Return [x, y] of the center of cell containing provided text 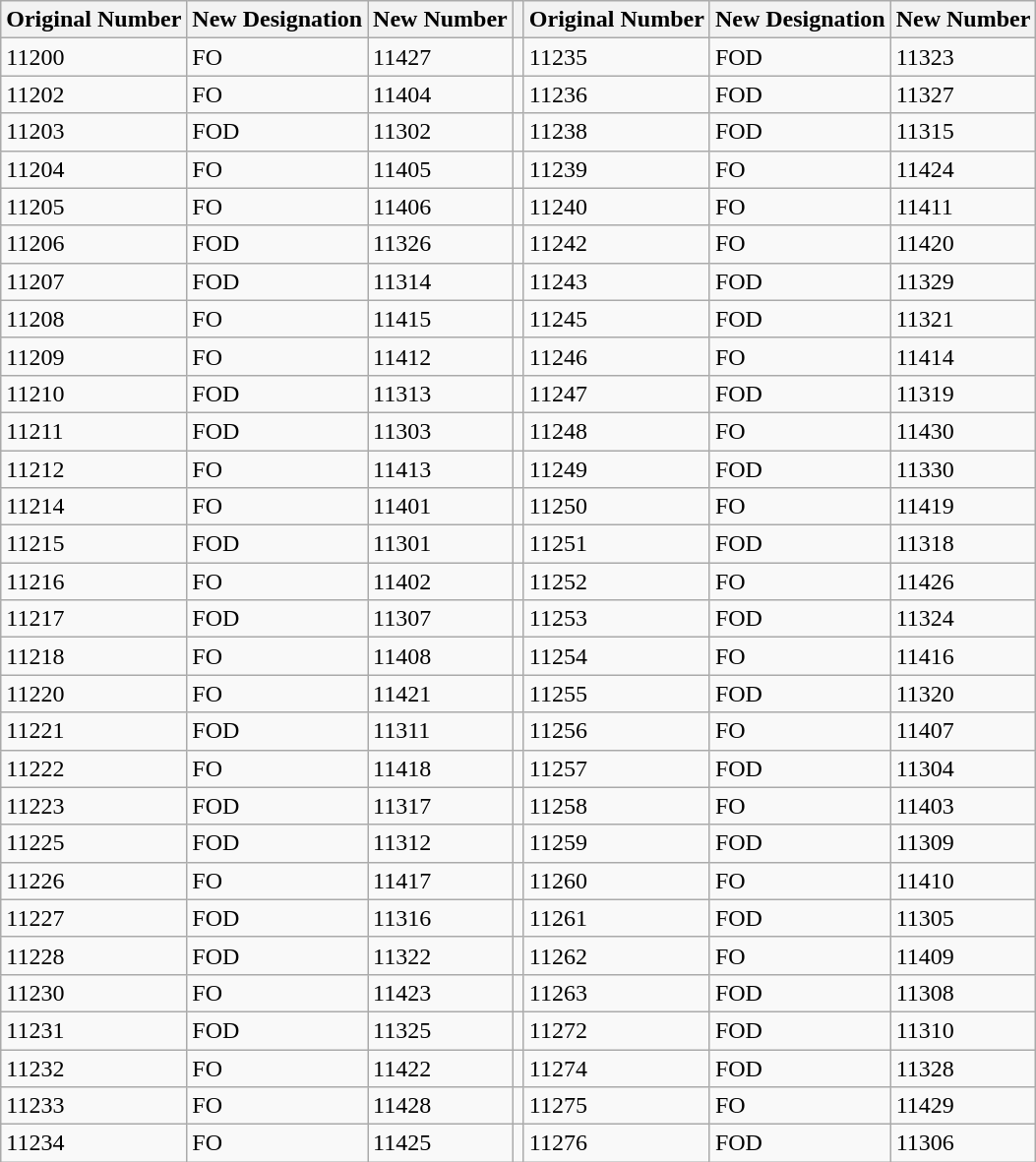
11417 [441, 881]
11240 [616, 207]
11260 [616, 881]
11407 [963, 731]
11427 [441, 57]
11309 [963, 843]
11423 [441, 993]
11248 [616, 431]
11252 [616, 581]
11231 [94, 1030]
11302 [441, 132]
11323 [963, 57]
11403 [963, 806]
11415 [441, 319]
11328 [963, 1068]
11420 [963, 244]
11235 [616, 57]
11424 [963, 169]
11306 [963, 1143]
11249 [616, 469]
11402 [441, 581]
11223 [94, 806]
11421 [441, 694]
11200 [94, 57]
11426 [963, 581]
11214 [94, 507]
11329 [963, 281]
11254 [616, 656]
11220 [94, 694]
11261 [616, 918]
11425 [441, 1143]
11275 [616, 1106]
11301 [441, 544]
11236 [616, 94]
11419 [963, 507]
11405 [441, 169]
11322 [441, 955]
11216 [94, 581]
11206 [94, 244]
11312 [441, 843]
11210 [94, 394]
11411 [963, 207]
11314 [441, 281]
11304 [963, 768]
11316 [441, 918]
11227 [94, 918]
11253 [616, 619]
11307 [441, 619]
11259 [616, 843]
11202 [94, 94]
11262 [616, 955]
11303 [441, 431]
11207 [94, 281]
11276 [616, 1143]
11251 [616, 544]
11274 [616, 1068]
11256 [616, 731]
11317 [441, 806]
11406 [441, 207]
11327 [963, 94]
11255 [616, 694]
11217 [94, 619]
11321 [963, 319]
11209 [94, 356]
11401 [441, 507]
11430 [963, 431]
11310 [963, 1030]
11272 [616, 1030]
11225 [94, 843]
11319 [963, 394]
11410 [963, 881]
11204 [94, 169]
11308 [963, 993]
11409 [963, 955]
11228 [94, 955]
11250 [616, 507]
11412 [441, 356]
11245 [616, 319]
11246 [616, 356]
11330 [963, 469]
11222 [94, 768]
11238 [616, 132]
11247 [616, 394]
11325 [441, 1030]
11233 [94, 1106]
11203 [94, 132]
11263 [616, 993]
11418 [441, 768]
11324 [963, 619]
11218 [94, 656]
11234 [94, 1143]
11428 [441, 1106]
11258 [616, 806]
11429 [963, 1106]
11205 [94, 207]
11221 [94, 731]
11416 [963, 656]
11311 [441, 731]
11404 [441, 94]
11242 [616, 244]
11208 [94, 319]
11305 [963, 918]
11215 [94, 544]
11239 [616, 169]
11318 [963, 544]
11414 [963, 356]
11326 [441, 244]
11422 [441, 1068]
11230 [94, 993]
11320 [963, 694]
11413 [441, 469]
11243 [616, 281]
11257 [616, 768]
11212 [94, 469]
11408 [441, 656]
11315 [963, 132]
11313 [441, 394]
11226 [94, 881]
11211 [94, 431]
11232 [94, 1068]
